Return (x, y) of the center of cell containing provided text 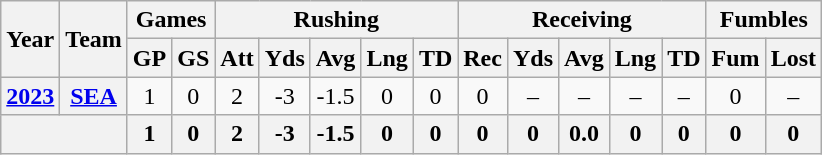
2023 (30, 96)
Receiving (582, 20)
Rushing (336, 20)
Rec (483, 58)
0.0 (584, 134)
Fumbles (764, 20)
Year (30, 39)
SEA (94, 96)
GS (194, 58)
GP (149, 58)
Lost (793, 58)
Fum (736, 58)
Att (237, 58)
Games (170, 20)
Team (94, 39)
